Capture the cell that displays the provided text and extract its (X, Y) central coordinate. 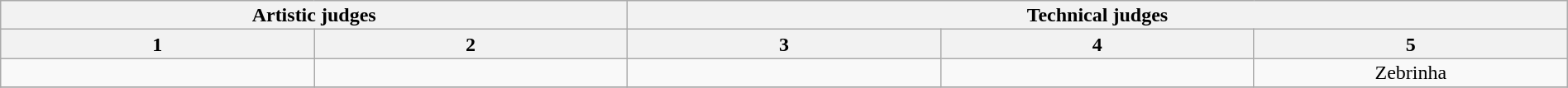
5 (1411, 44)
3 (784, 44)
Artistic judges (314, 15)
Technical judges (1098, 15)
Zebrinha (1411, 72)
2 (471, 44)
4 (1097, 44)
1 (157, 44)
